Locate the cell with the specified text and output its (x, y) center coordinate. 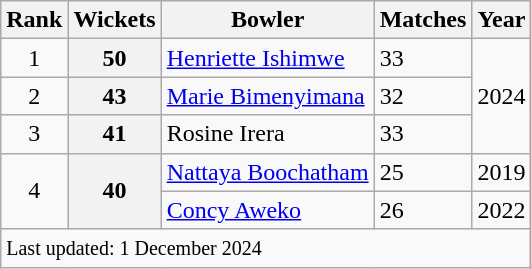
1 (34, 58)
4 (34, 191)
32 (423, 96)
26 (423, 210)
41 (114, 134)
Nattaya Boochatham (268, 172)
Henriette Ishimwe (268, 58)
40 (114, 191)
Bowler (268, 20)
Concy Aweko (268, 210)
50 (114, 58)
2 (34, 96)
3 (34, 134)
2019 (502, 172)
Rosine Irera (268, 134)
2024 (502, 96)
2022 (502, 210)
43 (114, 96)
Marie Bimenyimana (268, 96)
Year (502, 20)
Rank (34, 20)
25 (423, 172)
Last updated: 1 December 2024 (266, 248)
Matches (423, 20)
Wickets (114, 20)
